Detect which cell encompasses the target text, then output its [X, Y] center coordinate. 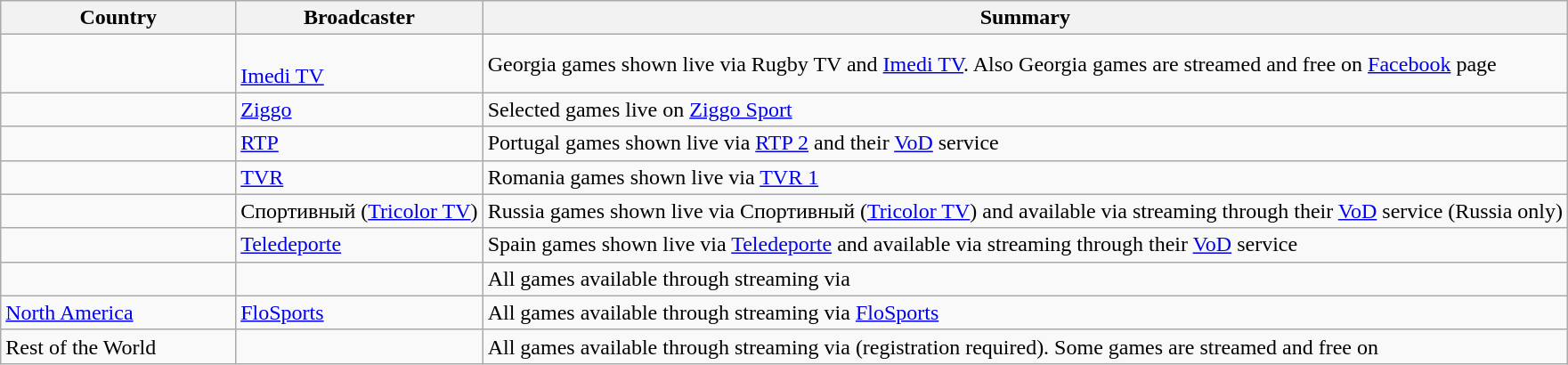
Romania games shown live via TVR 1 [1025, 177]
TVR [360, 177]
Portugal games shown live via RTP 2 and their VoD service [1025, 143]
FloSports [360, 312]
Спортивный (Tricolor TV) [360, 211]
Russia games shown live via Спортивный (Tricolor TV) and available via streaming through their VoD service (Russia only) [1025, 211]
Rest of the World [118, 346]
Ziggo [360, 109]
Imedi TV [360, 64]
Summary [1025, 18]
All games available through streaming via (registration required). Some games are streamed and free on [1025, 346]
Georgia games shown live via Rugby TV and Imedi TV. Also Georgia games are streamed and free on Facebook page [1025, 64]
North America [118, 312]
All games available through streaming via [1025, 279]
Selected games live on Ziggo Sport [1025, 109]
Spain games shown live via Teledeporte and available via streaming through their VoD service [1025, 245]
Broadcaster [360, 18]
Country [118, 18]
RTP [360, 143]
All games available through streaming via FloSports [1025, 312]
Teledeporte [360, 245]
